Provide the (x, y) coordinate of the cell's center where the given text is located.  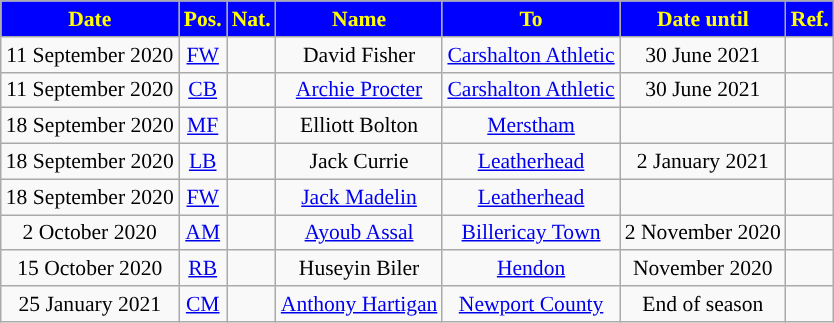
2 October 2020 (90, 233)
CM (203, 304)
CB (203, 90)
Date until (703, 19)
2 January 2021 (703, 162)
15 October 2020 (90, 269)
Merstham (530, 126)
AM (203, 233)
Pos. (203, 19)
November 2020 (703, 269)
MF (203, 126)
2 November 2020 (703, 233)
To (530, 19)
Name (360, 19)
RB (203, 269)
Nat. (252, 19)
Billericay Town (530, 233)
LB (203, 162)
Newport County (530, 304)
Hendon (530, 269)
Jack Madelin (360, 197)
Ayoub Assal (360, 233)
David Fisher (360, 55)
Ref. (810, 19)
End of season (703, 304)
Huseyin Biler (360, 269)
Elliott Bolton (360, 126)
Jack Currie (360, 162)
Archie Procter (360, 90)
Date (90, 19)
Anthony Hartigan (360, 304)
25 January 2021 (90, 304)
